Find where the given text appears and provide that cell's center as (x, y) coordinate. 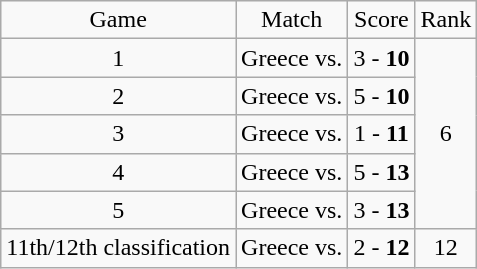
1 - 11 (382, 134)
4 (118, 172)
3 (118, 134)
2 (118, 96)
3 - 13 (382, 210)
5 - 10 (382, 96)
5 (118, 210)
3 - 10 (382, 58)
12 (446, 248)
2 - 12 (382, 248)
Rank (446, 20)
Game (118, 20)
1 (118, 58)
11th/12th classification (118, 248)
Match (292, 20)
6 (446, 134)
Score (382, 20)
5 - 13 (382, 172)
